From the cell containing the given text, extract its center point as (x, y) coordinate. 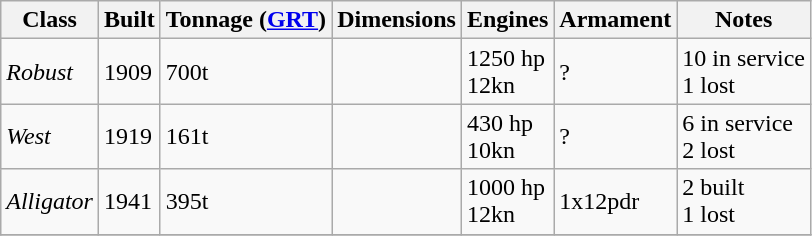
Armament (616, 20)
430 hp10kn (507, 136)
6 in service2 lost (744, 136)
10 in service 1 lost (744, 72)
1250 hp12kn (507, 72)
Tonnage (GRT) (246, 20)
Dimensions (397, 20)
2 built1 lost (744, 202)
1x12pdr (616, 202)
161t (246, 136)
1000 hp12kn (507, 202)
1941 (129, 202)
Robust (50, 72)
Engines (507, 20)
Alligator (50, 202)
395t (246, 202)
Built (129, 20)
West (50, 136)
Class (50, 20)
1909 (129, 72)
Notes (744, 20)
700t (246, 72)
1919 (129, 136)
